For the text-containing cell, return its midpoint in (X, Y) coordinate format. 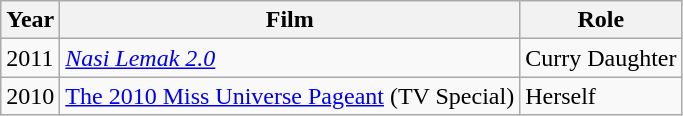
Curry Daughter (601, 58)
Year (30, 20)
The 2010 Miss Universe Pageant (TV Special) (290, 96)
Role (601, 20)
2011 (30, 58)
Herself (601, 96)
Film (290, 20)
2010 (30, 96)
Nasi Lemak 2.0 (290, 58)
